Search for the cell housing the specified text and yield its (x, y) center coordinate. 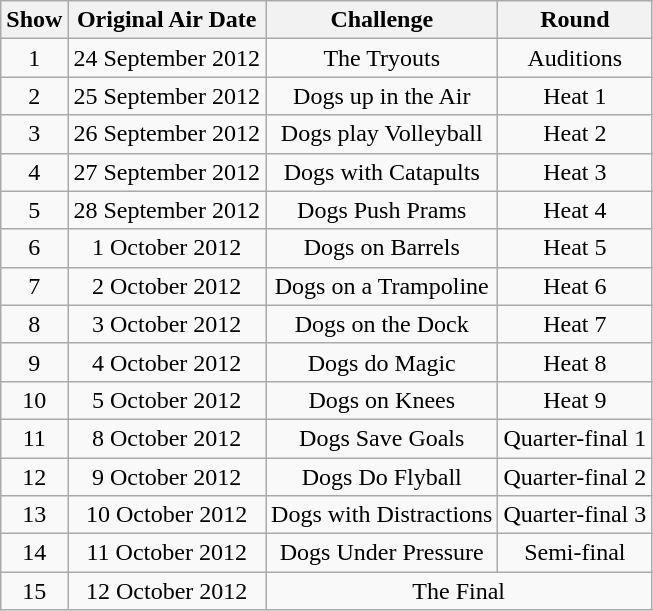
Dogs with Distractions (382, 515)
7 (34, 286)
Show (34, 20)
Quarter-final 2 (575, 477)
Round (575, 20)
15 (34, 591)
Dogs with Catapults (382, 172)
2 (34, 96)
Dogs on Barrels (382, 248)
3 (34, 134)
27 September 2012 (167, 172)
The Tryouts (382, 58)
26 September 2012 (167, 134)
10 (34, 400)
9 (34, 362)
Heat 6 (575, 286)
9 October 2012 (167, 477)
4 (34, 172)
Quarter-final 3 (575, 515)
12 (34, 477)
Dogs up in the Air (382, 96)
6 (34, 248)
Challenge (382, 20)
Dogs play Volleyball (382, 134)
Dogs Push Prams (382, 210)
Heat 7 (575, 324)
Dogs Do Flyball (382, 477)
Dogs on Knees (382, 400)
Dogs Save Goals (382, 438)
Heat 3 (575, 172)
10 October 2012 (167, 515)
25 September 2012 (167, 96)
Semi-final (575, 553)
4 October 2012 (167, 362)
24 September 2012 (167, 58)
Heat 9 (575, 400)
Heat 1 (575, 96)
2 October 2012 (167, 286)
12 October 2012 (167, 591)
28 September 2012 (167, 210)
Heat 5 (575, 248)
Dogs on the Dock (382, 324)
Heat 2 (575, 134)
5 (34, 210)
Dogs do Magic (382, 362)
Dogs on a Trampoline (382, 286)
11 October 2012 (167, 553)
3 October 2012 (167, 324)
Heat 4 (575, 210)
11 (34, 438)
13 (34, 515)
14 (34, 553)
8 October 2012 (167, 438)
1 (34, 58)
5 October 2012 (167, 400)
Dogs Under Pressure (382, 553)
Auditions (575, 58)
1 October 2012 (167, 248)
Quarter-final 1 (575, 438)
Heat 8 (575, 362)
Original Air Date (167, 20)
The Final (459, 591)
8 (34, 324)
